Locate the cell with the specified text and output its (X, Y) center coordinate. 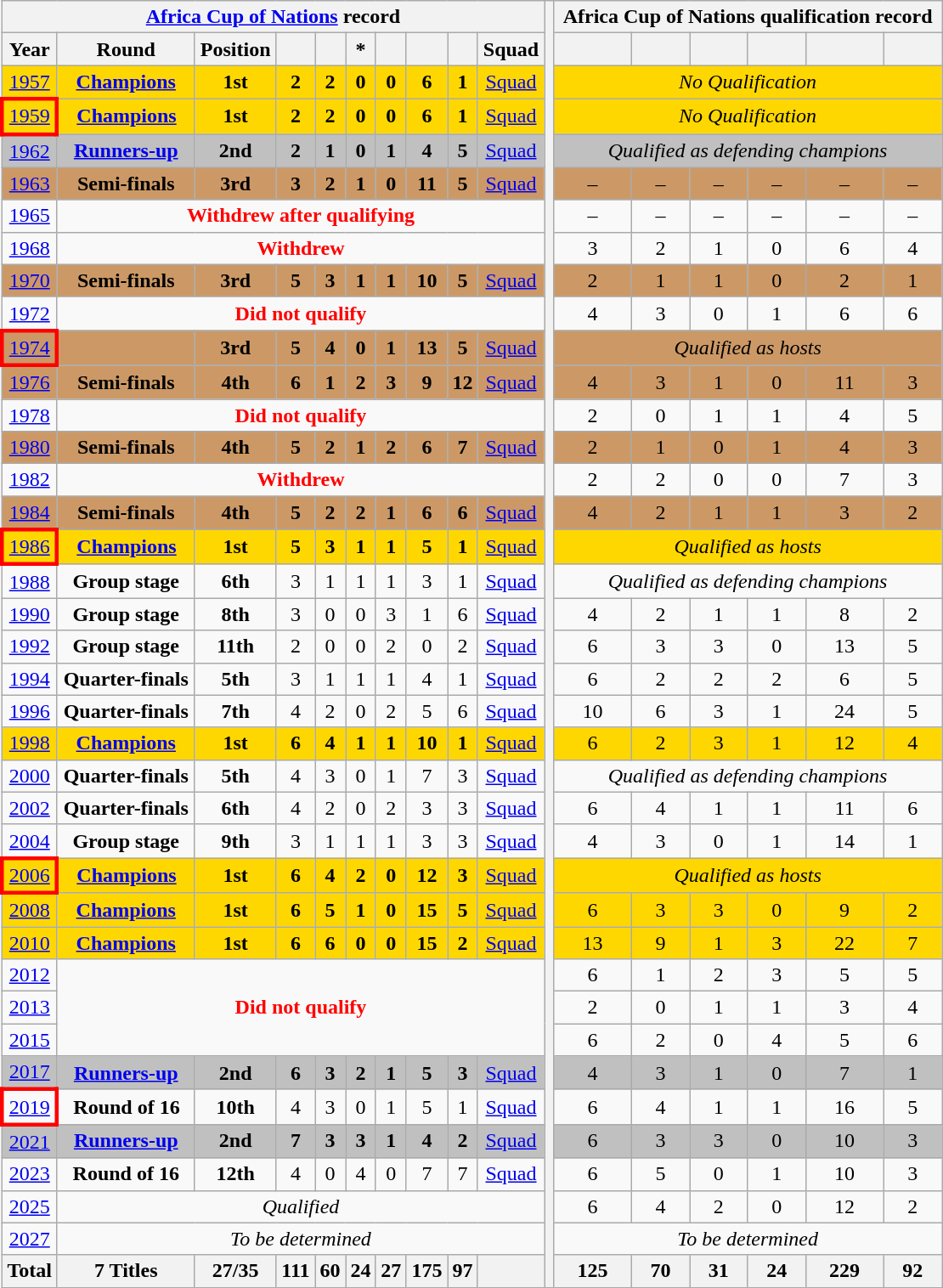
7th (235, 711)
Round (126, 49)
2013 (29, 1008)
7 Titles (126, 1271)
70 (660, 1271)
2025 (29, 1206)
1982 (29, 480)
1988 (29, 581)
175 (426, 1271)
Position (235, 49)
2023 (29, 1174)
2000 (29, 776)
Africa Cup of Nations record (273, 17)
2017 (29, 1073)
Withdrew after qualifying (301, 216)
31 (719, 1271)
1963 (29, 184)
1970 (29, 280)
Africa Cup of Nations qualification record (748, 17)
125 (593, 1271)
97 (462, 1271)
1957 (29, 82)
1996 (29, 711)
1994 (29, 679)
111 (296, 1271)
1990 (29, 614)
27/35 (235, 1271)
8th (235, 614)
Year (29, 49)
Total (29, 1271)
1968 (29, 248)
2008 (29, 910)
1962 (29, 151)
2002 (29, 808)
1986 (29, 547)
229 (844, 1271)
1972 (29, 314)
1984 (29, 513)
60 (330, 1271)
Qualified (301, 1206)
2006 (29, 875)
* (361, 49)
2012 (29, 975)
16 (844, 1106)
9th (235, 841)
2019 (29, 1106)
22 (844, 942)
1998 (29, 743)
2021 (29, 1141)
8 (844, 614)
12th (235, 1174)
2004 (29, 841)
1980 (29, 448)
14 (844, 841)
11th (235, 647)
1959 (29, 116)
1965 (29, 216)
2010 (29, 942)
2027 (29, 1239)
27 (391, 1271)
2015 (29, 1040)
10th (235, 1106)
1976 (29, 382)
92 (912, 1271)
1978 (29, 415)
1974 (29, 348)
1992 (29, 647)
